For the text-containing cell, return its midpoint in [x, y] coordinate format. 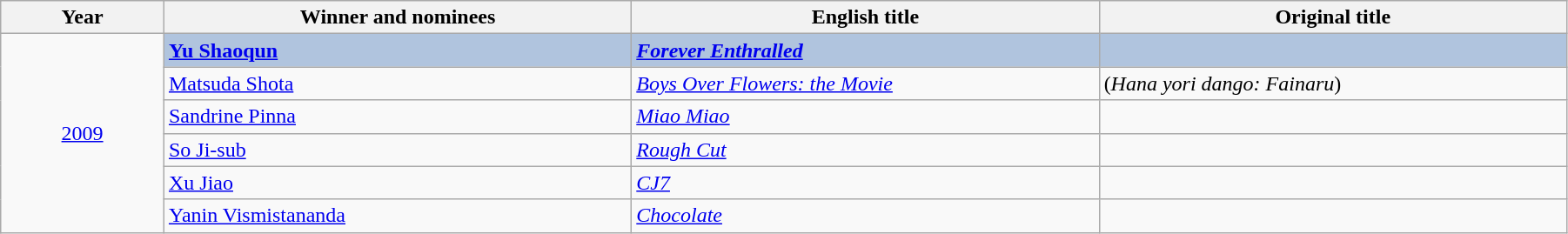
Miao Miao [865, 117]
Original title [1333, 17]
Forever Enthralled [865, 50]
Xu Jiao [397, 183]
Boys Over Flowers: the Movie [865, 84]
So Ji-sub [397, 150]
2009 [83, 133]
Matsuda Shota [397, 84]
Rough Cut [865, 150]
Sandrine Pinna [397, 117]
English title [865, 17]
Year [83, 17]
Yu Shaoqun [397, 50]
(Hana yori dango: Fainaru) [1333, 84]
CJ7 [865, 183]
Chocolate [865, 216]
Yanin Vismistananda [397, 216]
Winner and nominees [397, 17]
